Output the (x, y) coordinate of the center of the cell containing the given text.  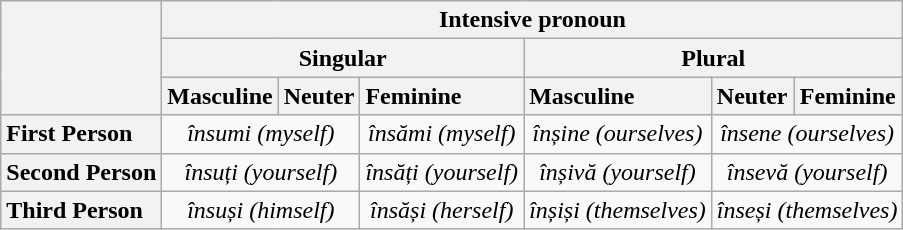
înșiși (themselves) (618, 210)
însămi (myself) (442, 134)
înșine (ourselves) (618, 134)
First Person (82, 134)
Third Person (82, 210)
însuși (himself) (261, 210)
înșivă (yourself) (618, 172)
însevă (yourself) (807, 172)
însene (ourselves) (807, 134)
Intensive pronoun (532, 20)
Singular (343, 58)
însumi (myself) (261, 134)
Second Person (82, 172)
însăși (herself) (442, 210)
însăți (yourself) (442, 172)
înseși (themselves) (807, 210)
însuți (yourself) (261, 172)
Plural (714, 58)
